Return the (x, y) coordinate for the center point of the cell that contains the specified text.  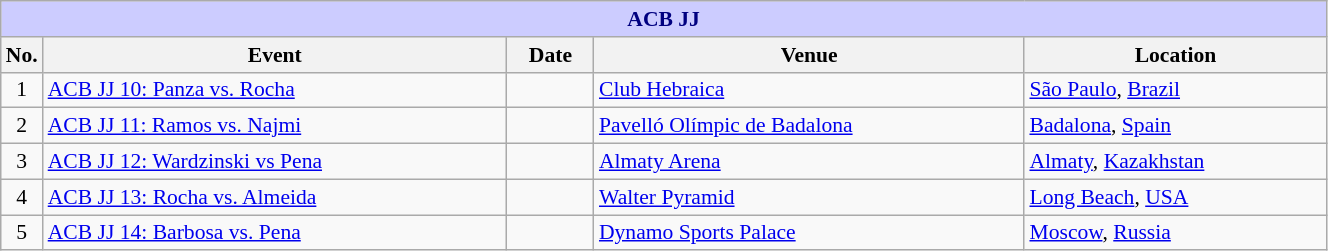
ACB JJ (664, 19)
ACB JJ 12: Wardzinski vs Pena (275, 162)
Club Hebraica (809, 90)
ACB JJ 11: Ramos vs. Najmi (275, 126)
Date (550, 55)
No. (22, 55)
Pavelló Olímpic de Badalona (809, 126)
Moscow, Russia (1175, 233)
1 (22, 90)
Long Beach, USA (1175, 197)
Dynamo Sports Palace (809, 233)
5 (22, 233)
Event (275, 55)
ACB JJ 13: Rocha vs. Almeida (275, 197)
ACB JJ 10: Panza vs. Rocha (275, 90)
2 (22, 126)
Location (1175, 55)
São Paulo, Brazil (1175, 90)
Walter Pyramid (809, 197)
Almaty, Kazakhstan (1175, 162)
Venue (809, 55)
Almaty Arena (809, 162)
3 (22, 162)
ACB JJ 14: Barbosa vs. Pena (275, 233)
4 (22, 197)
Badalona, Spain (1175, 126)
